Provide the [x, y] coordinate of the cell's center where the given text is located.  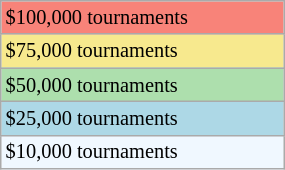
$10,000 tournaments [142, 152]
$100,000 tournaments [142, 17]
$75,000 tournaments [142, 51]
$25,000 tournaments [142, 118]
$50,000 tournaments [142, 85]
